Capture the cell that displays the provided text and extract its (X, Y) central coordinate. 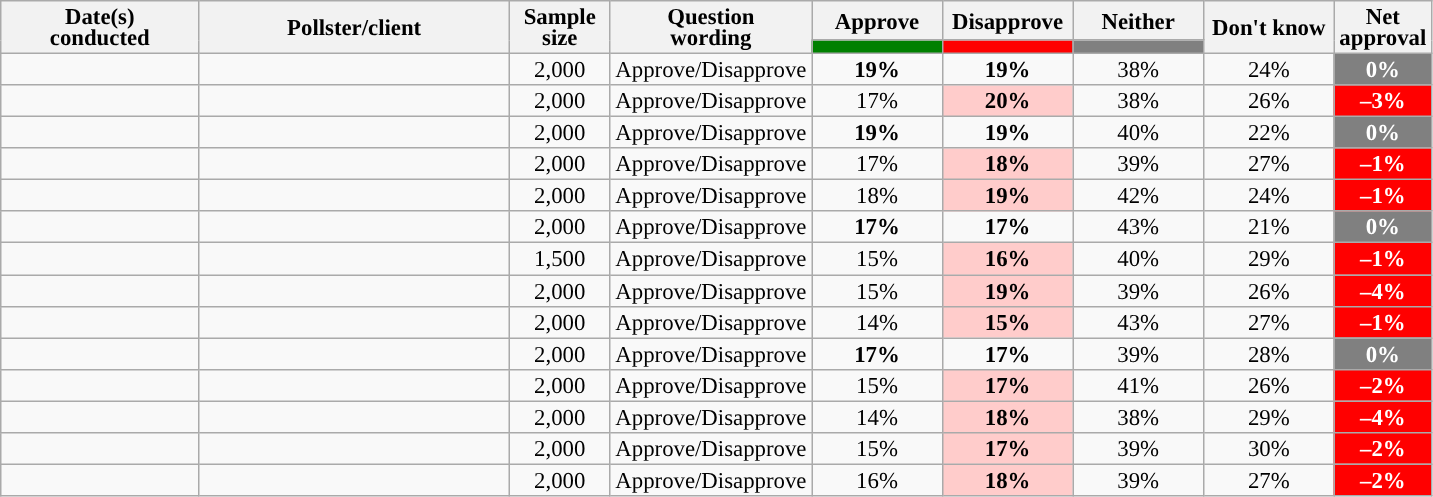
21% (1268, 228)
Pollster/client (354, 28)
Net approval (1383, 28)
1,500 (560, 259)
Date(s)conducted (100, 28)
Sample size (560, 28)
42% (1138, 196)
20% (1008, 101)
Disapprove (1008, 20)
–3% (1383, 101)
30% (1268, 449)
41% (1138, 385)
28% (1268, 354)
Don't know (1268, 28)
Approve (878, 20)
22% (1268, 133)
Neither (1138, 20)
Questionwording (711, 28)
